From the cell containing the given text, extract its center point as [X, Y] coordinate. 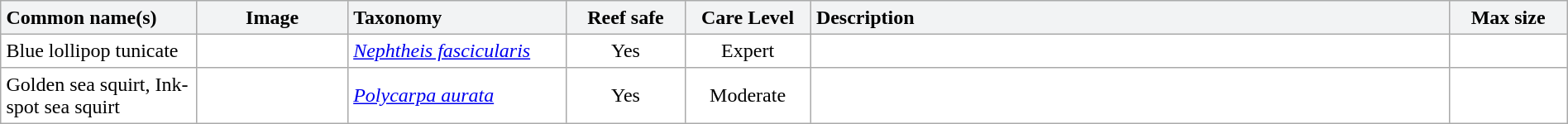
Nephtheis fascicularis [457, 50]
Moderate [748, 96]
Care Level [748, 17]
Image [273, 17]
Max size [1508, 17]
Polycarpa aurata [457, 96]
Blue lollipop tunicate [99, 50]
Golden sea squirt, Ink-spot sea squirt [99, 96]
Taxonomy [457, 17]
Common name(s) [99, 17]
Reef safe [625, 17]
Expert [748, 50]
Description [1130, 17]
